Capture the cell that displays the provided text and extract its [X, Y] central coordinate. 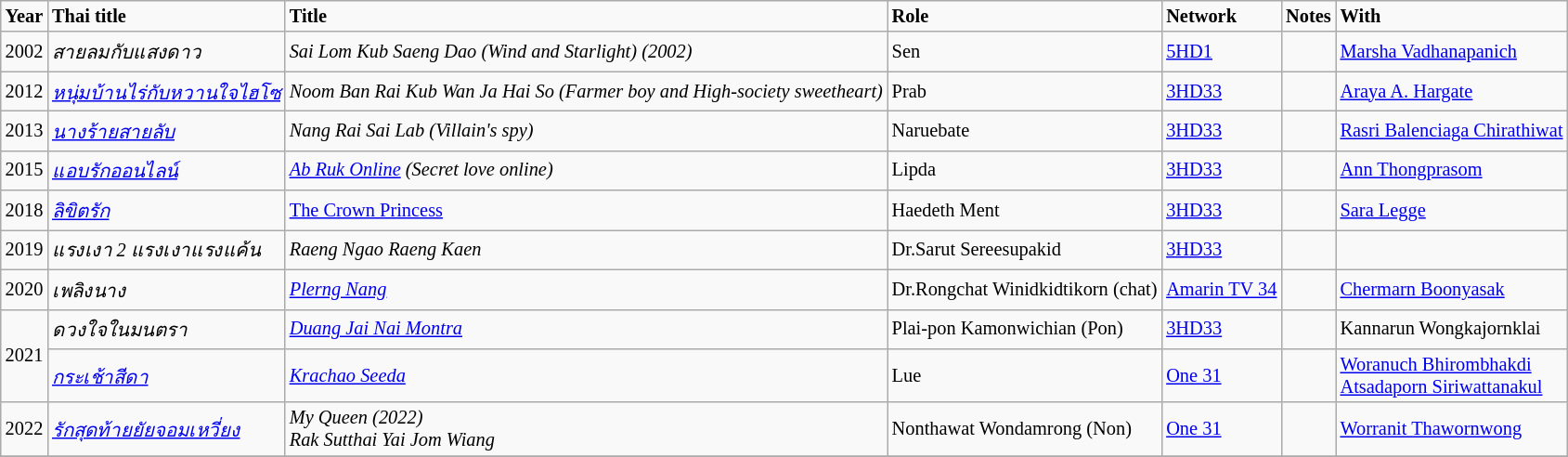
แรงเงา 2 แรงเงาแรงแค้น [166, 249]
Plerng Nang [587, 290]
Kannarun Wongkajornklai [1452, 329]
สายลมกับแสงดาว [166, 52]
My Queen (2022) Rak Sutthai Yai Jom Wiang [587, 429]
Sara Legge [1452, 210]
Plai-pon Kamonwichian (Pon) [1025, 329]
Naruebate [1025, 130]
Rasri Balenciaga Chirathiwat [1452, 130]
Lue [1025, 375]
Year [24, 16]
2019 [24, 249]
เพลิงนาง [166, 290]
Role [1025, 16]
Lipda [1025, 171]
2013 [24, 130]
Title [587, 16]
Araya A. Hargate [1452, 91]
Sen [1025, 52]
หนุ่มบ้านไร่กับหวานใจไฮโซ [166, 91]
5HD1 [1222, 52]
2015 [24, 171]
Prab [1025, 91]
ลิขิตรัก [166, 210]
Thai title [166, 16]
Duang Jai Nai Montra [587, 329]
Dr.Sarut Sereesupakid [1025, 249]
Ann Thongprasom [1452, 171]
Nang Rai Sai Lab (Villain's spy) [587, 130]
Raeng Ngao Raeng Kaen [587, 249]
Dr.Rongchat Winidkidtikorn (chat) [1025, 290]
Sai Lom Kub Saeng Dao (Wind and Starlight) (2002) [587, 52]
Woranuch Bhirombhakdi Atsadaporn Siriwattanakul [1452, 375]
นางร้ายสายลับ [166, 130]
Noom Ban Rai Kub Wan Ja Hai So (Farmer boy and High-society sweetheart) [587, 91]
Chermarn Boonyasak [1452, 290]
ดวงใจในมนตรา [166, 329]
Worranit Thawornwong [1452, 429]
Marsha Vadhanapanich [1452, 52]
Haedeth Ment [1025, 210]
2021 [24, 356]
Krachao Seeda [587, 375]
กระเช้าสีดา [166, 375]
รักสุดท้ายยัยจอมเหวี่ยง [166, 429]
Notes [1308, 16]
2022 [24, 429]
2002 [24, 52]
แอบรักออนไลน์ [166, 171]
2012 [24, 91]
Amarin TV 34 [1222, 290]
Network [1222, 16]
With [1452, 16]
Nonthawat Wondamrong (Non) [1025, 429]
Ab Ruk Online (Secret love online) [587, 171]
The Crown Princess [587, 210]
2020 [24, 290]
2018 [24, 210]
